Capture the cell that displays the provided text and extract its [x, y] central coordinate. 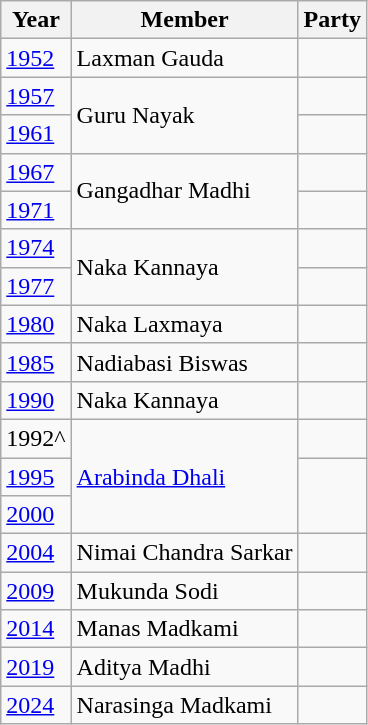
2024 [36, 705]
2004 [36, 553]
Gangadhar Madhi [184, 191]
2014 [36, 629]
Year [36, 20]
1952 [36, 58]
1985 [36, 362]
Mukunda Sodi [184, 591]
Narasinga Madkami [184, 705]
1967 [36, 172]
1957 [36, 96]
1971 [36, 210]
Laxman Gauda [184, 58]
Manas Madkami [184, 629]
1961 [36, 134]
Arabinda Dhali [184, 476]
Guru Nayak [184, 115]
1980 [36, 324]
1990 [36, 400]
1995 [36, 477]
Nimai Chandra Sarkar [184, 553]
1992^ [36, 438]
Aditya Madhi [184, 667]
2009 [36, 591]
Nadiabasi Biswas [184, 362]
2000 [36, 515]
Party [332, 20]
2019 [36, 667]
1974 [36, 248]
1977 [36, 286]
Naka Laxmaya [184, 324]
Member [184, 20]
